Output the (X, Y) coordinate of the center of the cell containing the given text.  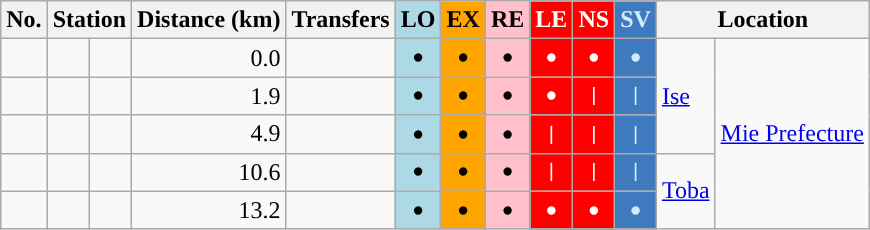
0.0 (209, 58)
1.9 (209, 96)
Location (762, 20)
LO (418, 20)
LE (552, 20)
NS (594, 20)
13.2 (209, 210)
Mie Prefecture (792, 134)
Station (89, 20)
SV (636, 20)
4.9 (209, 134)
No. (24, 20)
EX (463, 20)
Ise (686, 96)
Distance (km) (209, 20)
10.6 (209, 172)
RE (507, 20)
Toba (686, 191)
Transfers (340, 20)
